Output the [x, y] coordinate of the center of the cell containing the given text.  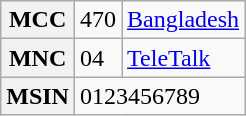
04 [98, 58]
MSIN [38, 96]
Bangladesh [184, 20]
0123456789 [159, 96]
MCC [38, 20]
TeleTalk [184, 58]
MNC [38, 58]
470 [98, 20]
